Find where the given text appears and provide that cell's center as (x, y) coordinate. 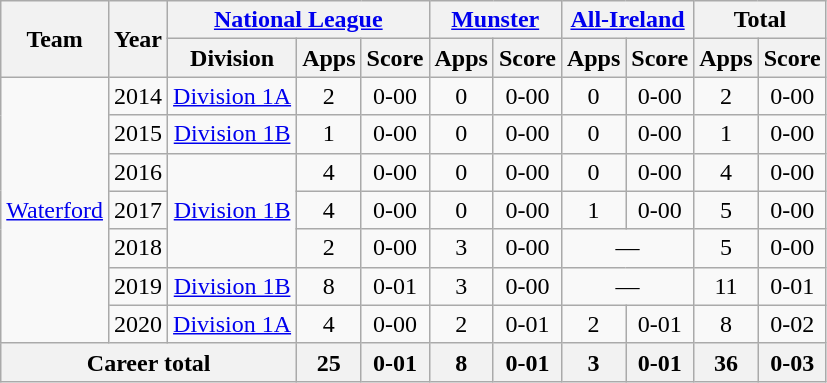
2014 (138, 96)
2019 (138, 286)
36 (726, 362)
Munster (495, 20)
2015 (138, 134)
2020 (138, 324)
2017 (138, 210)
Career total (149, 362)
National League (298, 20)
All-Ireland (627, 20)
Division (232, 58)
Total (760, 20)
Year (138, 39)
25 (329, 362)
0-02 (792, 324)
11 (726, 286)
2016 (138, 172)
Waterford (55, 210)
0-03 (792, 362)
2018 (138, 248)
Team (55, 39)
